For the text-containing cell, return its midpoint in [x, y] coordinate format. 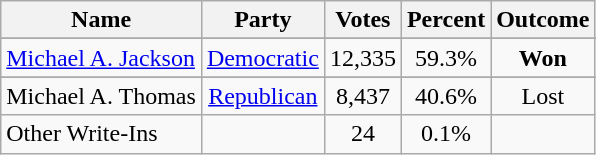
24 [362, 134]
59.3% [446, 58]
Lost [543, 96]
Won [543, 58]
Michael A. Thomas [102, 96]
Republican [262, 96]
Votes [362, 20]
Name [102, 20]
Party [262, 20]
Outcome [543, 20]
8,437 [362, 96]
Other Write-Ins [102, 134]
0.1% [446, 134]
Percent [446, 20]
12,335 [362, 58]
Democratic [262, 58]
Michael A. Jackson [102, 58]
40.6% [446, 96]
